Find where the given text appears and provide that cell's center as (x, y) coordinate. 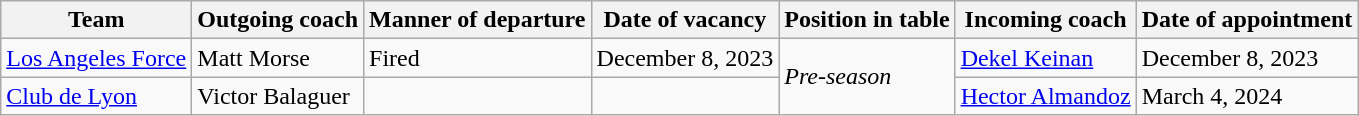
Manner of departure (478, 20)
Hector Almandoz (1046, 96)
Club de Lyon (96, 96)
Outgoing coach (278, 20)
Fired (478, 58)
Date of vacancy (685, 20)
Date of appointment (1247, 20)
March 4, 2024 (1247, 96)
Matt Morse (278, 58)
Pre-season (867, 77)
Team (96, 20)
Incoming coach (1046, 20)
Dekel Keinan (1046, 58)
Victor Balaguer (278, 96)
Position in table (867, 20)
Los Angeles Force (96, 58)
